Search for the cell housing the specified text and yield its (X, Y) center coordinate. 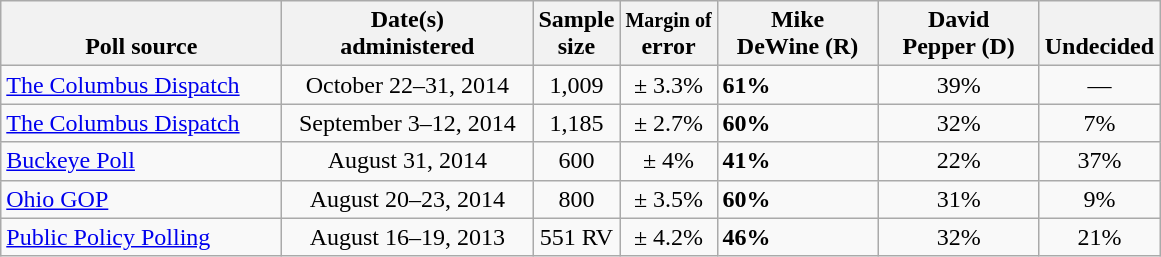
September 3–12, 2014 (408, 123)
MikeDeWine (R) (798, 34)
± 4.2% (668, 237)
Ohio GOP (142, 199)
August 20–23, 2014 (408, 199)
21% (1099, 237)
61% (798, 85)
Margin oferror (668, 34)
22% (958, 161)
39% (958, 85)
37% (1099, 161)
Poll source (142, 34)
1,185 (576, 123)
7% (1099, 123)
9% (1099, 199)
± 3.5% (668, 199)
± 2.7% (668, 123)
600 (576, 161)
Date(s)administered (408, 34)
Public Policy Polling (142, 237)
± 4% (668, 161)
— (1099, 85)
41% (798, 161)
Buckeye Poll (142, 161)
August 16–19, 2013 (408, 237)
46% (798, 237)
DavidPepper (D) (958, 34)
Undecided (1099, 34)
± 3.3% (668, 85)
1,009 (576, 85)
31% (958, 199)
October 22–31, 2014 (408, 85)
551 RV (576, 237)
Samplesize (576, 34)
800 (576, 199)
August 31, 2014 (408, 161)
